From the cell containing the given text, extract its center point as (x, y) coordinate. 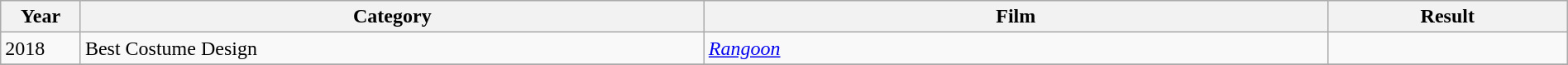
Category (392, 17)
2018 (41, 48)
Best Costume Design (392, 48)
Rangoon (1016, 48)
Result (1447, 17)
Year (41, 17)
Film (1016, 17)
